From the cell containing the given text, extract its center point as (x, y) coordinate. 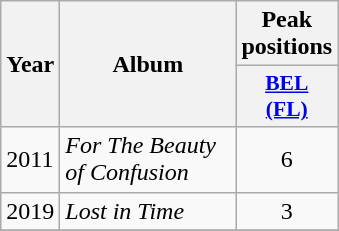
Year (30, 64)
Lost in Time (148, 211)
2019 (30, 211)
3 (287, 211)
Peak positions (287, 34)
BEL(FL) (287, 96)
2011 (30, 160)
6 (287, 160)
Album (148, 64)
For The Beauty of Confusion (148, 160)
